From the cell containing the given text, extract its center point as (X, Y) coordinate. 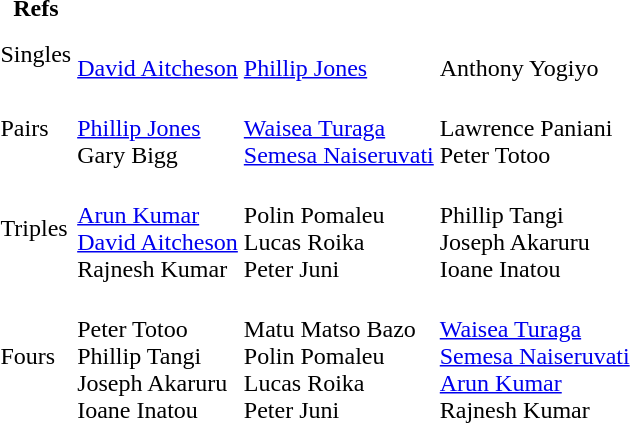
Phillip JonesGary Bigg (158, 128)
Arun KumarDavid AitchesonRajnesh Kumar (158, 228)
Waisea TuragaSemesa Naiseruvati (338, 128)
Phillip Jones (338, 54)
David Aitcheson (158, 54)
Polin PomaleuLucas RoikaPeter Juni (338, 228)
